Scan for the cell matching the given text and deliver its (x, y) coordinate at center. 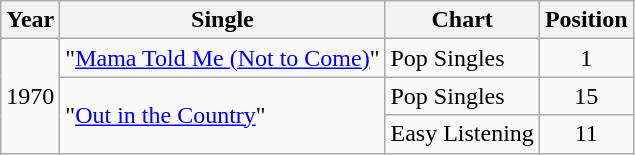
"Out in the Country" (222, 115)
15 (586, 96)
Chart (462, 20)
1 (586, 58)
Position (586, 20)
Single (222, 20)
"Mama Told Me (Not to Come)" (222, 58)
Easy Listening (462, 134)
1970 (30, 96)
11 (586, 134)
Year (30, 20)
